Determine the [X, Y] coordinate at the center of the cell enclosing the given text.  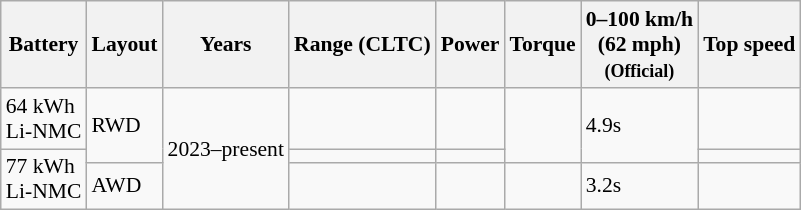
2023–present [226, 149]
0–100 km/h(62 mph)(Official) [640, 44]
3.2s [640, 186]
Torque [543, 44]
Top speed [749, 44]
Years [226, 44]
64 kWhLi-NMC [44, 118]
Power [470, 44]
Layout [124, 44]
RWD [124, 126]
Range (CLTC) [362, 44]
77 kWhLi-NMC [44, 180]
Battery [44, 44]
AWD [124, 186]
4.9s [640, 126]
